Output the [x, y] coordinate of the center of the cell containing the given text.  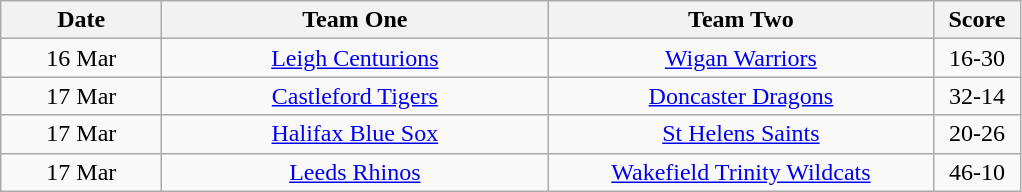
Date [82, 20]
Doncaster Dragons [741, 96]
Castleford Tigers [355, 96]
16-30 [977, 58]
Leigh Centurions [355, 58]
32-14 [977, 96]
Wakefield Trinity Wildcats [741, 172]
46-10 [977, 172]
Halifax Blue Sox [355, 134]
Wigan Warriors [741, 58]
16 Mar [82, 58]
Team Two [741, 20]
Leeds Rhinos [355, 172]
St Helens Saints [741, 134]
Team One [355, 20]
Score [977, 20]
20-26 [977, 134]
